Determine the [X, Y] coordinate at the center of the cell enclosing the given text.  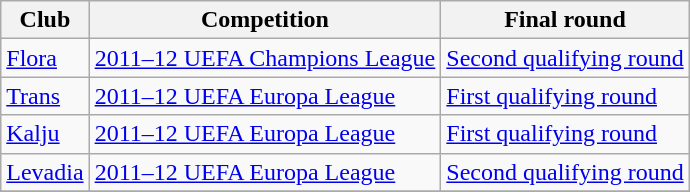
Competition [265, 20]
Flora [45, 58]
Kalju [45, 134]
Levadia [45, 172]
Trans [45, 96]
Club [45, 20]
Final round [565, 20]
2011–12 UEFA Champions League [265, 58]
